From the cell containing the given text, extract its center point as (x, y) coordinate. 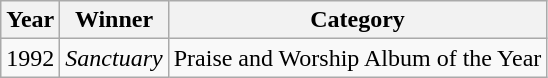
Sanctuary (114, 58)
Winner (114, 20)
Category (358, 20)
Praise and Worship Album of the Year (358, 58)
1992 (30, 58)
Year (30, 20)
